Output the (x, y) coordinate of the center of the cell containing the given text.  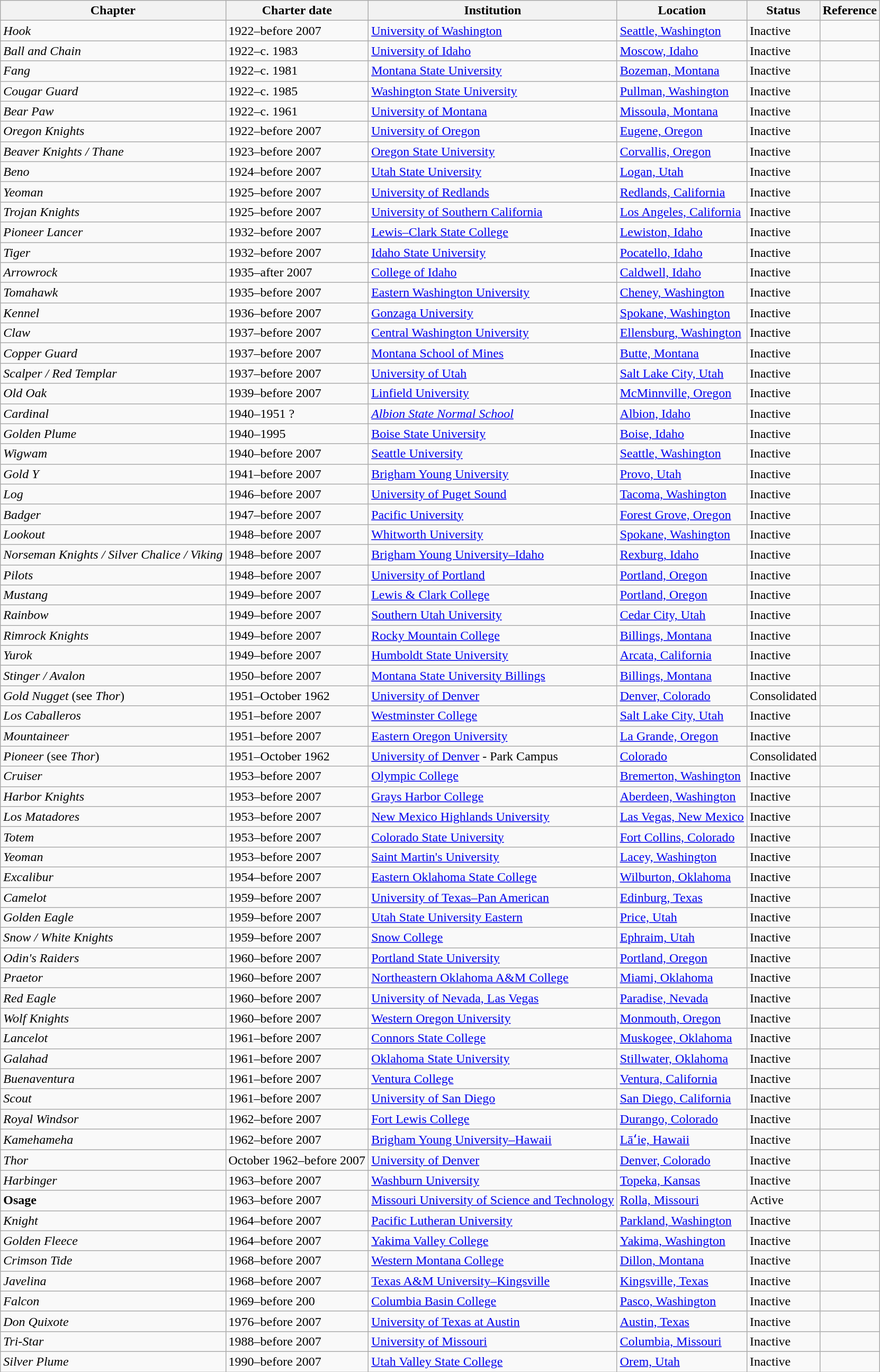
Parkland, Washington (682, 1221)
Gonzaga University (493, 313)
Miami, Oklahoma (682, 978)
Lewis & Clark College (493, 595)
Muskogee, Oklahoma (682, 1038)
Utah Valley State College (493, 1361)
Pioneer Lancer (113, 232)
Pioneer (see Thor) (113, 756)
Idaho State University (493, 253)
Dillon, Montana (682, 1261)
Lookout (113, 534)
Norseman Knights / Silver Chalice / Viking (113, 554)
Brigham Young University (493, 474)
Lancelot (113, 1038)
Corvallis, Oregon (682, 151)
Eastern Oklahoma State College (493, 877)
Southern Utah University (493, 615)
Texas A&M University–Kingsville (493, 1281)
Grays Harbor College (493, 796)
University of Denver - Park Campus (493, 756)
1939–before 2007 (297, 393)
Odin's Raiders (113, 958)
Western Oregon University (493, 1018)
Redlands, California (682, 192)
Yakima, Washington (682, 1241)
Buenaventura (113, 1079)
Lāʻie, Hawaii (682, 1140)
Kingsville, Texas (682, 1281)
Washington State University (493, 91)
Kennel (113, 313)
Boise, Idaho (682, 434)
Olympic College (493, 776)
Location (682, 11)
Beaver Knights / Thane (113, 151)
Cheney, Washington (682, 293)
Ventura College (493, 1079)
1947–before 2007 (297, 514)
1940–before 2007 (297, 454)
University of Portland (493, 575)
Thor (113, 1160)
Charter date (297, 11)
Hook (113, 31)
Wolf Knights (113, 1018)
University of Southern California (493, 212)
Albion, Idaho (682, 414)
Badger (113, 514)
Northeastern Oklahoma A&M College (493, 978)
1990–before 2007 (297, 1361)
University of Texas–Pan American (493, 898)
University of Idaho (493, 51)
1924–before 2007 (297, 172)
Beno (113, 172)
Harbinger (113, 1180)
Rainbow (113, 615)
Utah State University Eastern (493, 918)
1940–1995 (297, 434)
Cedar City, Utah (682, 615)
Tacoma, Washington (682, 494)
Pilots (113, 575)
1940–1951 ? (297, 414)
Brigham Young University–Hawaii (493, 1140)
Missouri University of Science and Technology (493, 1200)
Butte, Montana (682, 353)
Lewis–Clark State College (493, 232)
University of Montana (493, 111)
Tri-Star (113, 1341)
Tiger (113, 253)
Logan, Utah (682, 172)
Institution (493, 11)
Yakima Valley College (493, 1241)
Scout (113, 1099)
Camelot (113, 898)
1922–c. 1985 (297, 91)
1950–before 2007 (297, 676)
Rocky Mountain College (493, 635)
University of San Diego (493, 1099)
Topeka, Kansas (682, 1180)
Trojan Knights (113, 212)
University of Missouri (493, 1341)
Aberdeen, Washington (682, 796)
Status (783, 11)
Totem (113, 837)
Utah State University (493, 172)
Eastern Oregon University (493, 736)
Columbia, Missouri (682, 1341)
Pasco, Washington (682, 1301)
Lacey, Washington (682, 857)
College of Idaho (493, 273)
Montana School of Mines (493, 353)
1941–before 2007 (297, 474)
Mustang (113, 595)
Las Vegas, New Mexico (682, 817)
Ephraim, Utah (682, 938)
Rexburg, Idaho (682, 554)
Gold Nugget (see Thor) (113, 696)
Mountaineer (113, 736)
Excalibur (113, 877)
Golden Eagle (113, 918)
Chapter (113, 11)
University of Washington (493, 31)
Edinburg, Texas (682, 898)
Colorado State University (493, 837)
Portland State University (493, 958)
Oregon State University (493, 151)
Price, Utah (682, 918)
Stinger / Avalon (113, 676)
Don Quixote (113, 1321)
Whitworth University (493, 534)
Westminster College (493, 716)
Monmouth, Oregon (682, 1018)
Osage (113, 1200)
Oregon Knights (113, 131)
Ellensburg, Washington (682, 333)
Western Montana College (493, 1261)
Royal Windsor (113, 1119)
Harbor Knights (113, 796)
Bremerton, Washington (682, 776)
Kamehameha (113, 1140)
1936–before 2007 (297, 313)
Tomahawk (113, 293)
Cougar Guard (113, 91)
University of Nevada, Las Vegas (493, 998)
Durango, Colorado (682, 1119)
Boise State University (493, 434)
Montana State University (493, 71)
Red Eagle (113, 998)
Albion State Normal School (493, 414)
Crimson Tide (113, 1261)
Cardinal (113, 414)
Humboldt State University (493, 656)
Active (783, 1200)
Yurok (113, 656)
Missoula, Montana (682, 111)
Reference (849, 11)
Oklahoma State University (493, 1059)
1976–before 2007 (297, 1321)
Arrowrock (113, 273)
1923–before 2007 (297, 151)
1988–before 2007 (297, 1341)
Galahad (113, 1059)
Pullman, Washington (682, 91)
Cruiser (113, 776)
Rimrock Knights (113, 635)
Colorado (682, 756)
Pacific Lutheran University (493, 1221)
Snow / White Knights (113, 938)
University of Oregon (493, 131)
Columbia Basin College (493, 1301)
October 1962–before 2007 (297, 1160)
Praetor (113, 978)
Fort Collins, Colorado (682, 837)
Old Oak (113, 393)
Fang (113, 71)
Arcata, California (682, 656)
New Mexico Highlands University (493, 817)
Falcon (113, 1301)
Copper Guard (113, 353)
University of Texas at Austin (493, 1321)
1946–before 2007 (297, 494)
Moscow, Idaho (682, 51)
Bear Paw (113, 111)
Gold Y (113, 474)
Austin, Texas (682, 1321)
McMinnville, Oregon (682, 393)
Claw (113, 333)
1922–c. 1981 (297, 71)
Los Angeles, California (682, 212)
Log (113, 494)
Forest Grove, Oregon (682, 514)
Caldwell, Idaho (682, 273)
Ventura, California (682, 1079)
Connors State College (493, 1038)
Javelina (113, 1281)
Brigham Young University–Idaho (493, 554)
Linfield University (493, 393)
Seattle University (493, 454)
Silver Plume (113, 1361)
Knight (113, 1221)
San Diego, California (682, 1099)
Fort Lewis College (493, 1119)
Orem, Utah (682, 1361)
1969–before 200 (297, 1301)
Lewiston, Idaho (682, 232)
Bozeman, Montana (682, 71)
Provo, Utah (682, 474)
Scalper / Red Templar (113, 373)
Central Washington University (493, 333)
1935–after 2007 (297, 273)
Eugene, Oregon (682, 131)
University of Redlands (493, 192)
University of Puget Sound (493, 494)
Los Caballeros (113, 716)
Ball and Chain (113, 51)
Paradise, Nevada (682, 998)
Wilburton, Oklahoma (682, 877)
1935–before 2007 (297, 293)
Montana State University Billings (493, 676)
Stillwater, Oklahoma (682, 1059)
1922–c. 1983 (297, 51)
Wigwam (113, 454)
Rolla, Missouri (682, 1200)
Snow College (493, 938)
Pocatello, Idaho (682, 253)
Los Matadores (113, 817)
Golden Plume (113, 434)
Pacific University (493, 514)
La Grande, Oregon (682, 736)
1954–before 2007 (297, 877)
University of Utah (493, 373)
Golden Fleece (113, 1241)
Eastern Washington University (493, 293)
Washburn University (493, 1180)
Saint Martin's University (493, 857)
1922–c. 1961 (297, 111)
